From the cell containing the given text, extract its center point as (X, Y) coordinate. 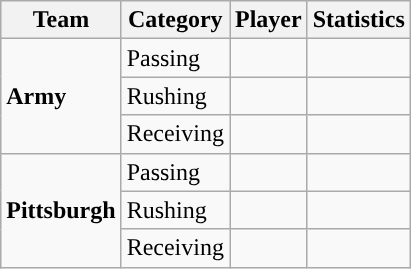
Statistics (358, 20)
Pittsburgh (61, 210)
Team (61, 20)
Player (269, 20)
Army (61, 96)
Category (175, 20)
